Capture the cell that displays the provided text and extract its (x, y) central coordinate. 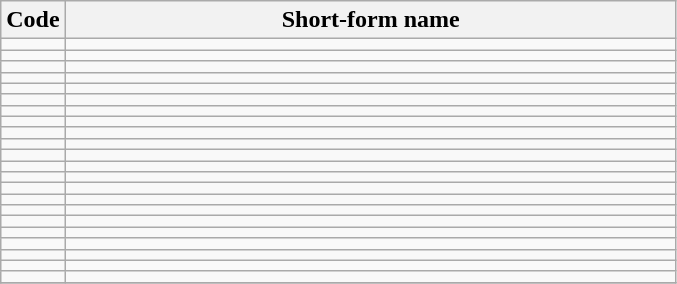
Code (33, 20)
Short-form name (370, 20)
